Detect which cell encompasses the target text, then output its [X, Y] center coordinate. 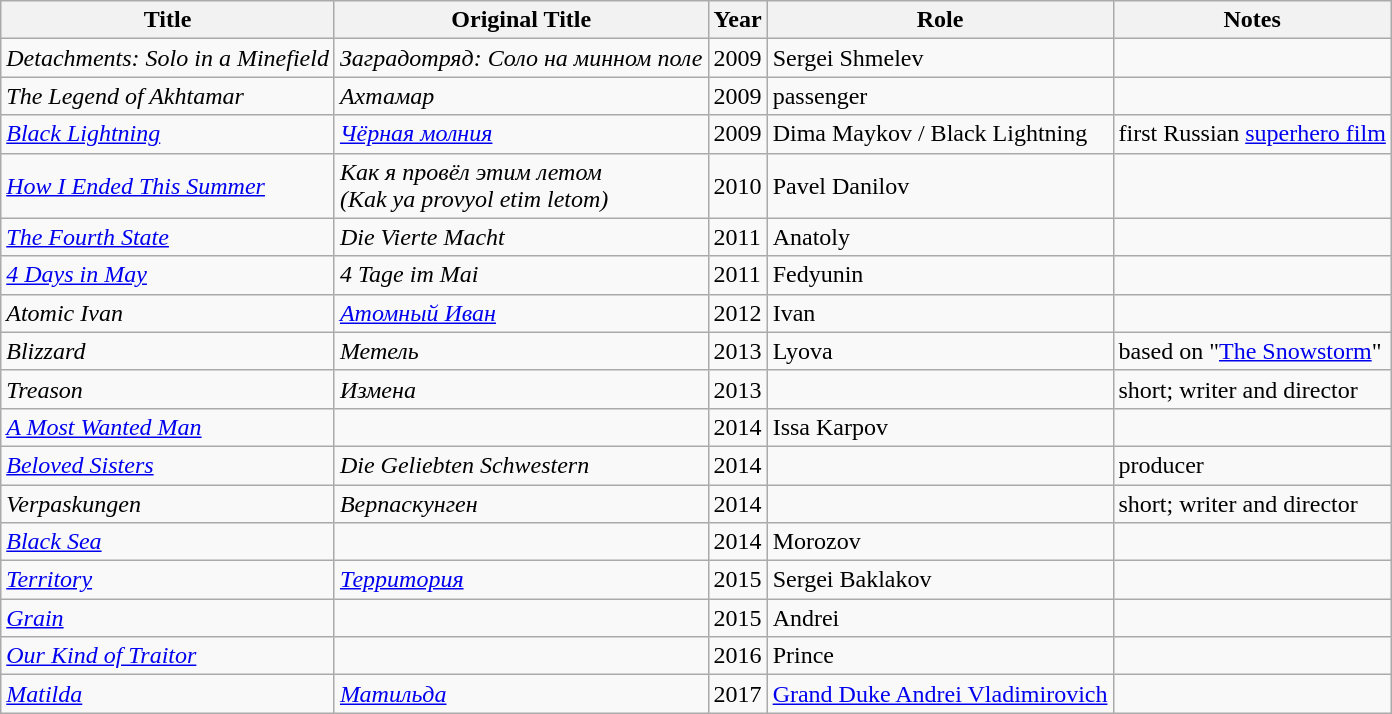
Beloved Sisters [168, 465]
Treason [168, 389]
Sergei Shmelev [940, 58]
A Most Wanted Man [168, 427]
Территория [521, 580]
4 Tage im Mai [521, 275]
Чёрная молния [521, 134]
Notes [1252, 20]
Ivan [940, 313]
Lyova [940, 351]
Verpaskungen [168, 503]
Year [738, 20]
Матильда [521, 694]
2017 [738, 694]
Territory [168, 580]
Метель [521, 351]
Pavel Danilov [940, 186]
first Russian superhero film [1252, 134]
Prince [940, 656]
Morozov [940, 542]
Role [940, 20]
passenger [940, 96]
Fedyunin [940, 275]
Matilda [168, 694]
2016 [738, 656]
Issa Karpov [940, 427]
Blizzard [168, 351]
Как я провёл этим летом(Kak ya provyol etim letom) [521, 186]
Black Lightning [168, 134]
Andrei [940, 618]
Ахтамар [521, 96]
Title [168, 20]
Atomic Ivan [168, 313]
Die Geliebten Schwestern [521, 465]
Grand Duke Andrei Vladimirovich [940, 694]
based on "The Snowstorm" [1252, 351]
2012 [738, 313]
Верпаскунген [521, 503]
Detachments: Solo in a Minefield [168, 58]
Black Sea [168, 542]
producer [1252, 465]
Измена [521, 389]
Our Kind of Traitor [168, 656]
Атомный Иван [521, 313]
Dima Maykov / Black Lightning [940, 134]
Заградотряд: Соло на минном поле [521, 58]
Original Title [521, 20]
Sergei Baklakov [940, 580]
The Fourth State [168, 237]
4 Days in May [168, 275]
How I Ended This Summer [168, 186]
Grain [168, 618]
Die Vierte Macht [521, 237]
2010 [738, 186]
The Legend of Akhtamar [168, 96]
Anatoly [940, 237]
